Return [x, y] of the center of cell containing provided text 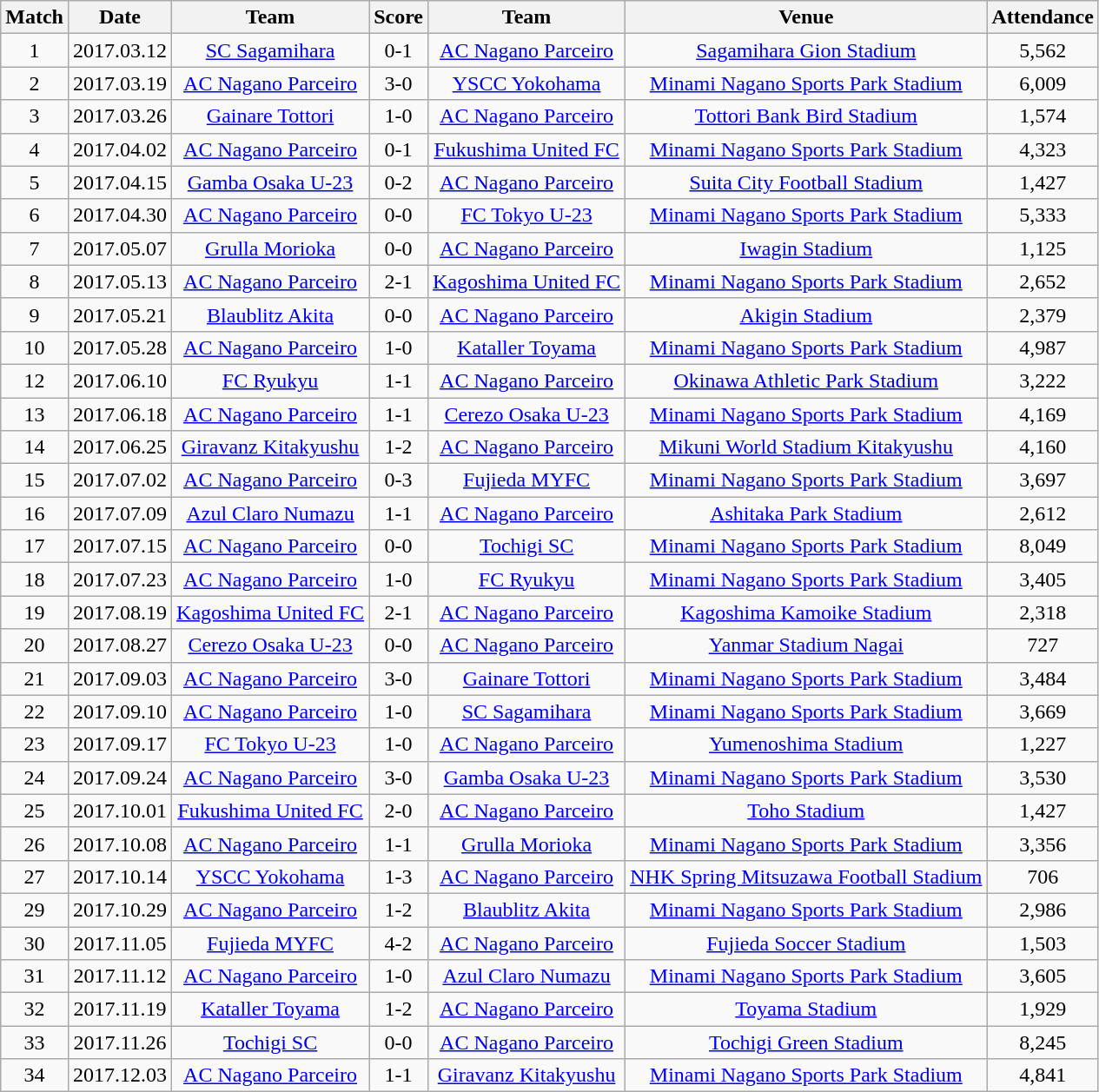
7 [35, 248]
Ashitaka Park Stadium [806, 513]
5 [35, 182]
Tottori Bank Bird Stadium [806, 116]
2017.06.25 [120, 447]
NHK Spring Mitsuzawa Football Stadium [806, 877]
26 [35, 844]
19 [35, 612]
2017.08.27 [120, 645]
4,323 [1043, 149]
Toyama Stadium [806, 1009]
Date [120, 17]
2017.10.01 [120, 811]
32 [35, 1009]
Sagamihara Gion Stadium [806, 50]
24 [35, 778]
Tochigi Green Stadium [806, 1042]
13 [35, 414]
2017.05.28 [120, 347]
2,318 [1043, 612]
1 [35, 50]
3,484 [1043, 678]
Kagoshima Kamoike Stadium [806, 612]
2 [35, 83]
4,841 [1043, 1075]
8,245 [1043, 1042]
2017.09.24 [120, 778]
Akigin Stadium [806, 314]
2017.07.23 [120, 579]
30 [35, 943]
4 [35, 149]
2,986 [1043, 910]
15 [35, 480]
1,503 [1043, 943]
Mikuni World Stadium Kitakyushu [806, 447]
23 [35, 745]
2017.06.10 [120, 381]
2017.04.02 [120, 149]
Venue [806, 17]
3,405 [1043, 579]
1,929 [1043, 1009]
16 [35, 513]
0-2 [399, 182]
2017.05.13 [120, 281]
1,227 [1043, 745]
10 [35, 347]
22 [35, 711]
2017.09.03 [120, 678]
2017.07.02 [120, 480]
2017.03.26 [120, 116]
2017.11.05 [120, 943]
2,612 [1043, 513]
6,009 [1043, 83]
2017.07.09 [120, 513]
14 [35, 447]
3,530 [1043, 778]
1,125 [1043, 248]
Score [399, 17]
Attendance [1043, 17]
4,169 [1043, 414]
Toho Stadium [806, 811]
Yanmar Stadium Nagai [806, 645]
Iwagin Stadium [806, 248]
5,333 [1043, 215]
20 [35, 645]
2017.10.08 [120, 844]
8 [35, 281]
18 [35, 579]
3,669 [1043, 711]
Yumenoshima Stadium [806, 745]
9 [35, 314]
3,697 [1043, 480]
Okinawa Athletic Park Stadium [806, 381]
25 [35, 811]
2,379 [1043, 314]
2017.04.30 [120, 215]
31 [35, 976]
12 [35, 381]
2017.11.12 [120, 976]
2017.10.14 [120, 877]
2017.03.12 [120, 50]
Fujieda Soccer Stadium [806, 943]
4-2 [399, 943]
21 [35, 678]
5,562 [1043, 50]
3,356 [1043, 844]
2017.03.19 [120, 83]
Suita City Football Stadium [806, 182]
2017.11.26 [120, 1042]
29 [35, 910]
3,222 [1043, 381]
2017.08.19 [120, 612]
1,574 [1043, 116]
3 [35, 116]
706 [1043, 877]
2017.10.29 [120, 910]
6 [35, 215]
2017.04.15 [120, 182]
33 [35, 1042]
2017.11.19 [120, 1009]
2017.12.03 [120, 1075]
2,652 [1043, 281]
Match [35, 17]
2017.09.10 [120, 711]
2-0 [399, 811]
4,987 [1043, 347]
27 [35, 877]
34 [35, 1075]
3,605 [1043, 976]
727 [1043, 645]
0-3 [399, 480]
2017.05.21 [120, 314]
17 [35, 546]
1-3 [399, 877]
2017.06.18 [120, 414]
2017.07.15 [120, 546]
8,049 [1043, 546]
4,160 [1043, 447]
2017.05.07 [120, 248]
2017.09.17 [120, 745]
